Capture the cell that displays the provided text and extract its (x, y) central coordinate. 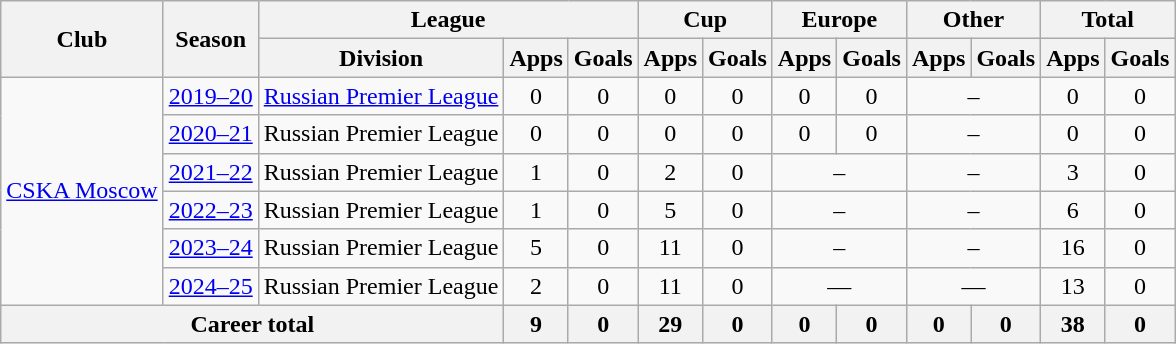
2024–25 (210, 286)
Europe (839, 20)
2023–24 (210, 248)
16 (1073, 248)
6 (1073, 210)
3 (1073, 172)
Club (82, 39)
29 (670, 324)
CSKA Moscow (82, 191)
Total (1108, 20)
2020–21 (210, 134)
2019–20 (210, 96)
Other (973, 20)
2022–23 (210, 210)
League (448, 20)
38 (1073, 324)
Career total (252, 324)
Division (381, 58)
Cup (705, 20)
13 (1073, 286)
Season (210, 39)
2021–22 (210, 172)
9 (536, 324)
